For the text-containing cell, return its midpoint in [X, Y] coordinate format. 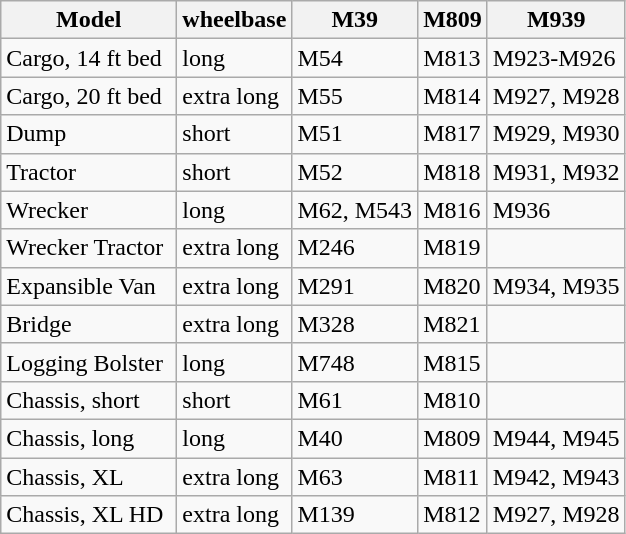
M748 [355, 362]
M942, M943 [556, 477]
M819 [453, 248]
M52 [355, 172]
M811 [453, 477]
M934, M935 [556, 286]
Cargo, 14 ft bed [89, 58]
Chassis, long [89, 438]
Expansible Van [89, 286]
M814 [453, 96]
M821 [453, 324]
Model [89, 20]
Tractor [89, 172]
M818 [453, 172]
M39 [355, 20]
Logging Bolster [89, 362]
Chassis, XL [89, 477]
M815 [453, 362]
M61 [355, 400]
Wrecker Tractor [89, 248]
M55 [355, 96]
M51 [355, 134]
M816 [453, 210]
M62, M543 [355, 210]
M246 [355, 248]
M820 [453, 286]
M939 [556, 20]
M54 [355, 58]
Cargo, 20 ft bed [89, 96]
M40 [355, 438]
M810 [453, 400]
M944, M945 [556, 438]
Wrecker [89, 210]
M929, M930 [556, 134]
Chassis, short [89, 400]
M923-M926 [556, 58]
M291 [355, 286]
M813 [453, 58]
Dump [89, 134]
M63 [355, 477]
Bridge [89, 324]
M328 [355, 324]
M139 [355, 515]
M931, M932 [556, 172]
wheelbase [234, 20]
Chassis, XL HD [89, 515]
M817 [453, 134]
M936 [556, 210]
M812 [453, 515]
